Provide the [x, y] coordinate of the cell's center where the given text is located.  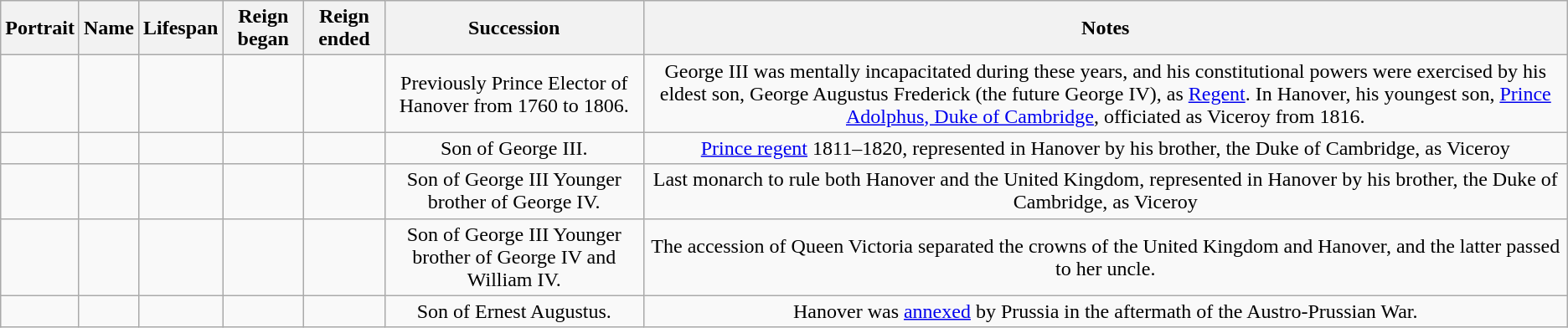
Hanover was annexed by Prussia in the aftermath of the Austro-Prussian War. [1106, 311]
Son of George III Younger brother of George IV. [514, 191]
Name [109, 28]
Portrait [40, 28]
Succession [514, 28]
Son of George III Younger brother of George IV and William IV. [514, 257]
The accession of Queen Victoria separated the crowns of the United Kingdom and Hanover, and the latter passed to her uncle. [1106, 257]
Prince regent 1811–1820, represented in Hanover by his brother, the Duke of Cambridge, as Viceroy [1106, 148]
Last monarch to rule both Hanover and the United Kingdom, represented in Hanover by his brother, the Duke of Cambridge, as Viceroy [1106, 191]
Notes [1106, 28]
Lifespan [180, 28]
Reign ended [345, 28]
Son of George III. [514, 148]
Son of Ernest Augustus. [514, 311]
Reign began [263, 28]
Previously Prince Elector of Hanover from 1760 to 1806. [514, 94]
